Provide the [X, Y] coordinate of the cell's center where the given text is located.  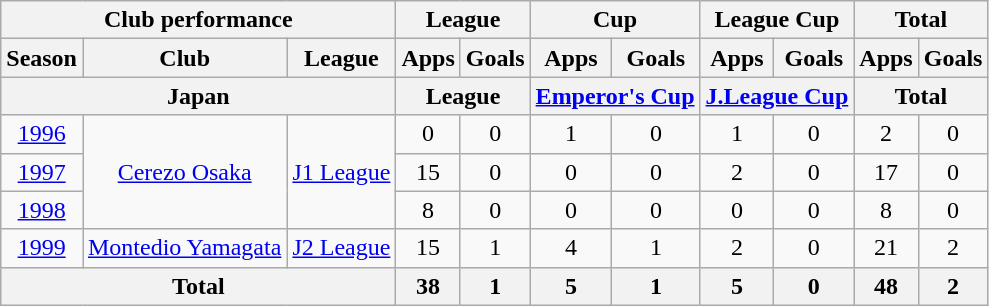
1999 [42, 248]
38 [428, 286]
4 [571, 248]
1997 [42, 172]
17 [886, 172]
Club performance [198, 20]
J1 League [342, 172]
Emperor's Cup [615, 96]
Montedio Yamagata [184, 248]
Cup [615, 20]
Season [42, 58]
J.League Cup [777, 96]
48 [886, 286]
Cerezo Osaka [184, 172]
1998 [42, 210]
Club [184, 58]
League Cup [777, 20]
1996 [42, 134]
J2 League [342, 248]
21 [886, 248]
Japan [198, 96]
